Extract the (x, y) coordinate from the center of the cell holding the provided text.  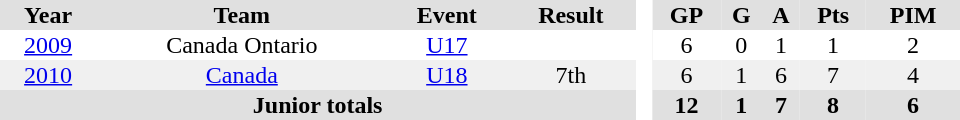
PIM (913, 15)
Canada Ontario (242, 45)
2010 (48, 75)
GP (686, 15)
0 (742, 45)
U18 (446, 75)
Year (48, 15)
4 (913, 75)
Result (570, 15)
12 (686, 105)
Pts (833, 15)
Event (446, 15)
2 (913, 45)
A (781, 15)
Canada (242, 75)
Junior totals (318, 105)
2009 (48, 45)
G (742, 15)
Team (242, 15)
8 (833, 105)
U17 (446, 45)
7th (570, 75)
